Locate the cell with the specified text and output its (x, y) center coordinate. 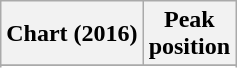
Chart (2016) (72, 34)
Peakposition (189, 34)
